Provide the (X, Y) coordinate of the cell's center where the given text is located.  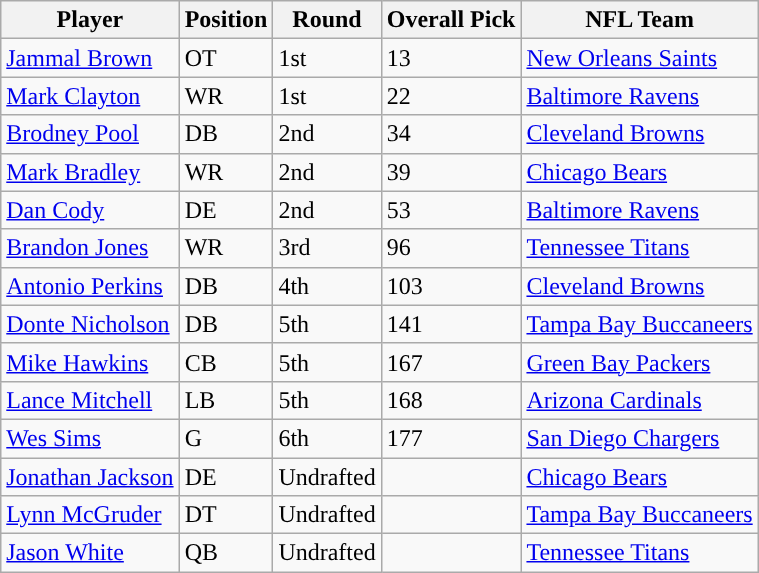
DT (226, 515)
Dan Cody (90, 210)
177 (451, 438)
Wes Sims (90, 438)
168 (451, 400)
OT (226, 58)
Arizona Cardinals (640, 400)
13 (451, 58)
3rd (327, 248)
QB (226, 553)
Mark Clayton (90, 96)
Lance Mitchell (90, 400)
4th (327, 286)
CB (226, 362)
53 (451, 210)
NFL Team (640, 20)
96 (451, 248)
6th (327, 438)
Antonio Perkins (90, 286)
103 (451, 286)
Overall Pick (451, 20)
Mike Hawkins (90, 362)
Lynn McGruder (90, 515)
LB (226, 400)
Jason White (90, 553)
Round (327, 20)
New Orleans Saints (640, 58)
G (226, 438)
Position (226, 20)
Brodney Pool (90, 134)
Donte Nicholson (90, 324)
34 (451, 134)
Jonathan Jackson (90, 477)
Jammal Brown (90, 58)
39 (451, 172)
Brandon Jones (90, 248)
Player (90, 20)
167 (451, 362)
141 (451, 324)
Mark Bradley (90, 172)
Green Bay Packers (640, 362)
San Diego Chargers (640, 438)
22 (451, 96)
